Pinpoint the cell where the given text exists, returning its (X, Y) midpoint coordinate. 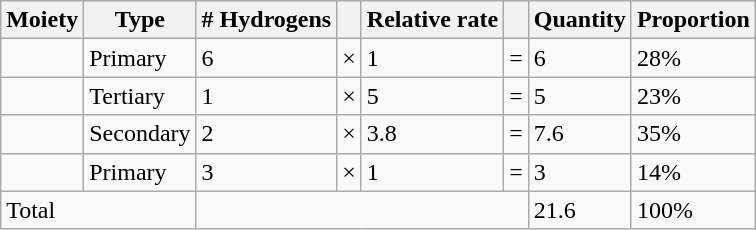
7.6 (580, 134)
# Hydrogens (266, 20)
Moiety (42, 20)
Tertiary (140, 96)
14% (693, 172)
28% (693, 58)
Secondary (140, 134)
Quantity (580, 20)
Total (98, 210)
100% (693, 210)
Proportion (693, 20)
Type (140, 20)
23% (693, 96)
21.6 (580, 210)
2 (266, 134)
Relative rate (432, 20)
3.8 (432, 134)
35% (693, 134)
